Detect which cell encompasses the target text, then output its [X, Y] center coordinate. 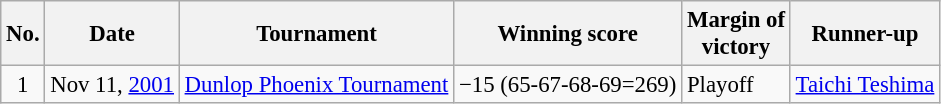
Runner-up [864, 34]
Date [112, 34]
Winning score [568, 34]
1 [23, 85]
Nov 11, 2001 [112, 85]
Dunlop Phoenix Tournament [316, 85]
Tournament [316, 34]
Playoff [736, 85]
−15 (65-67-68-69=269) [568, 85]
Margin ofvictory [736, 34]
Taichi Teshima [864, 85]
No. [23, 34]
